Pinpoint the cell where the given text exists, returning its [X, Y] midpoint coordinate. 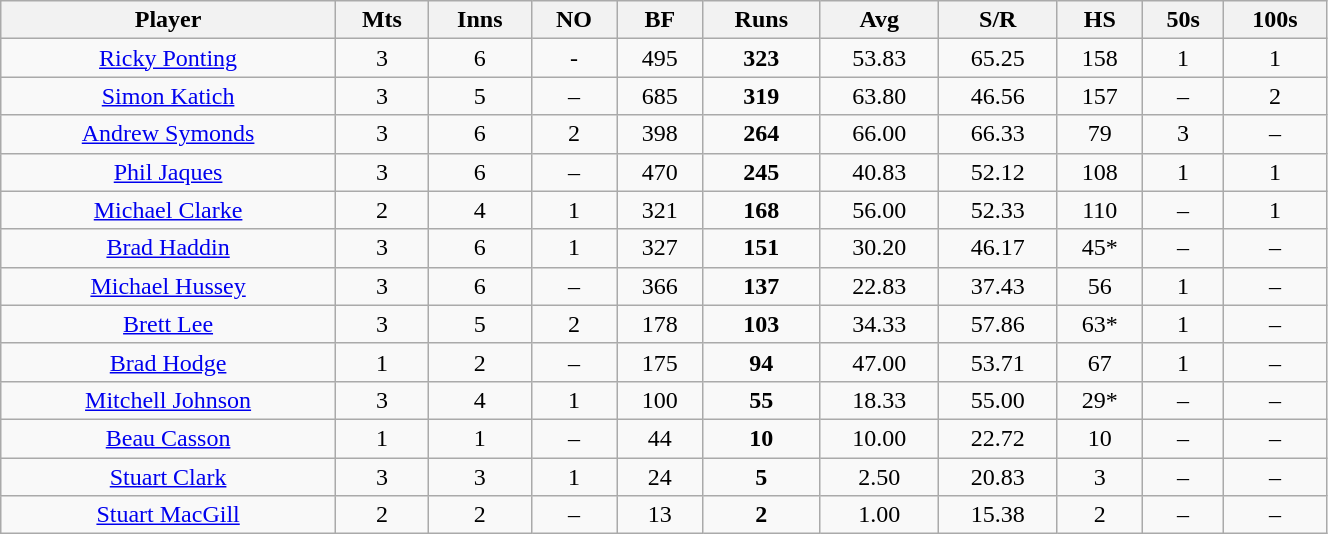
158 [1100, 58]
NO [574, 20]
Inns [480, 20]
46.17 [997, 248]
46.56 [997, 96]
Mitchell Johnson [168, 400]
56.00 [879, 210]
100s [1276, 20]
2.50 [879, 477]
Runs [762, 20]
Michael Clarke [168, 210]
327 [660, 248]
137 [762, 286]
47.00 [879, 362]
BF [660, 20]
15.38 [997, 515]
50s [1184, 20]
22.83 [879, 286]
56 [1100, 286]
S/R [997, 20]
Brett Lee [168, 324]
55.00 [997, 400]
Stuart MacGill [168, 515]
103 [762, 324]
1.00 [879, 515]
22.72 [997, 438]
398 [660, 134]
52.12 [997, 172]
245 [762, 172]
495 [660, 58]
45* [1100, 248]
Beau Casson [168, 438]
55 [762, 400]
30.20 [879, 248]
323 [762, 58]
Michael Hussey [168, 286]
20.83 [997, 477]
Ricky Ponting [168, 58]
94 [762, 362]
67 [1100, 362]
Phil Jaques [168, 172]
108 [1100, 172]
175 [660, 362]
151 [762, 248]
168 [762, 210]
470 [660, 172]
366 [660, 286]
63* [1100, 324]
63.80 [879, 96]
685 [660, 96]
29* [1100, 400]
44 [660, 438]
Andrew Symonds [168, 134]
Brad Haddin [168, 248]
18.33 [879, 400]
65.25 [997, 58]
66.00 [879, 134]
Player [168, 20]
Mts [382, 20]
Brad Hodge [168, 362]
321 [660, 210]
13 [660, 515]
319 [762, 96]
79 [1100, 134]
157 [1100, 96]
10.00 [879, 438]
- [574, 58]
100 [660, 400]
Simon Katich [168, 96]
178 [660, 324]
37.43 [997, 286]
52.33 [997, 210]
57.86 [997, 324]
53.83 [879, 58]
40.83 [879, 172]
34.33 [879, 324]
264 [762, 134]
53.71 [997, 362]
24 [660, 477]
HS [1100, 20]
Stuart Clark [168, 477]
110 [1100, 210]
Avg [879, 20]
66.33 [997, 134]
